Scan for the cell matching the given text and deliver its [x, y] coordinate at center. 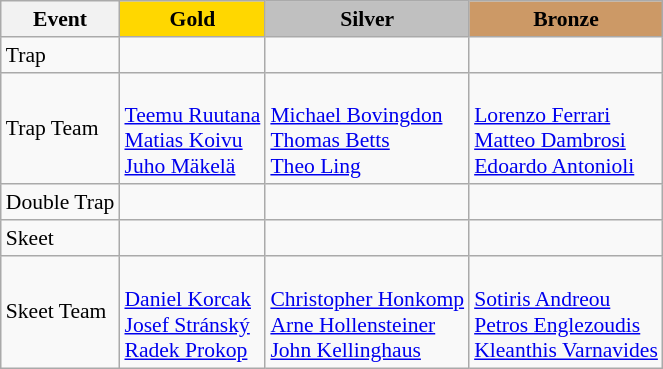
Christopher HonkompArne HollensteinerJohn Kellinghaus [367, 312]
Teemu RuutanaMatias KoivuJuho Mäkelä [192, 128]
Michael BovingdonThomas BettsTheo Ling [367, 128]
Silver [367, 19]
Double Trap [60, 203]
Gold [192, 19]
Bronze [566, 19]
Skeet [60, 238]
Skeet Team [60, 312]
Trap Team [60, 128]
Sotiris AndreouPetros EnglezoudisKleanthis Varnavides [566, 312]
Daniel KorcakJosef StránskýRadek Prokop [192, 312]
Trap [60, 55]
Event [60, 19]
Lorenzo FerrariMatteo DambrosiEdoardo Antonioli [566, 128]
